Extract the [X, Y] coordinate from the center of the cell holding the provided text.  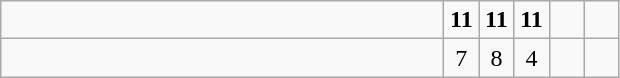
8 [496, 58]
7 [462, 58]
4 [532, 58]
